Detect which cell encompasses the target text, then output its (x, y) center coordinate. 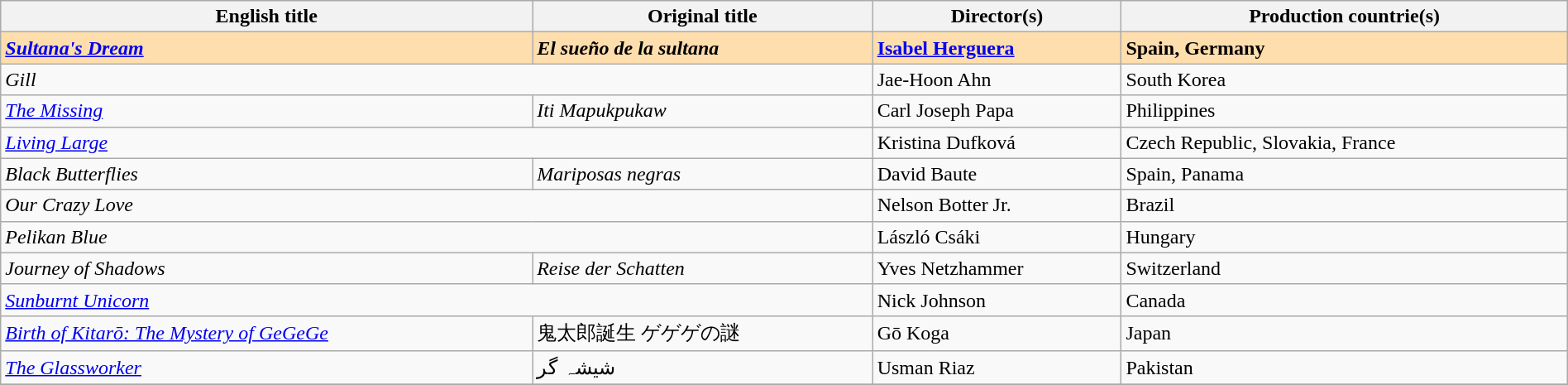
Brazil (1345, 205)
Carl Joseph Papa (997, 111)
Our Crazy Love (437, 205)
Iti Mapukpukaw (703, 111)
Nick Johnson (997, 300)
Canada (1345, 300)
Production countrie(s) (1345, 17)
Black Butterflies (266, 174)
Journey of Shadows (266, 268)
Isabel Herguera (997, 48)
Japan (1345, 333)
Spain, Germany (1345, 48)
David Baute (997, 174)
Birth of Kitarō: The Mystery of GeGeGe (266, 333)
South Korea (1345, 79)
Living Large (437, 142)
Czech Republic, Slovakia, France (1345, 142)
Philippines (1345, 111)
Original title (703, 17)
The Missing (266, 111)
Sunburnt Unicorn (437, 300)
Gill (437, 79)
Gō Koga (997, 333)
Jae-Hoon Ahn (997, 79)
Yves Netzhammer (997, 268)
Usman Riaz (997, 368)
Pakistan (1345, 368)
The Glassworker (266, 368)
Nelson Botter Jr. (997, 205)
Switzerland (1345, 268)
Mariposas negras (703, 174)
El sueño de la sultana (703, 48)
Kristina Dufková (997, 142)
Sultana's Dream (266, 48)
鬼太郎誕生 ゲゲゲの謎 (703, 333)
Director(s) (997, 17)
English title (266, 17)
Pelikan Blue (437, 237)
Hungary (1345, 237)
شیشہ گر (703, 368)
László Csáki (997, 237)
Reise der Schatten (703, 268)
Spain, Panama (1345, 174)
